Search for the cell housing the specified text and yield its (X, Y) center coordinate. 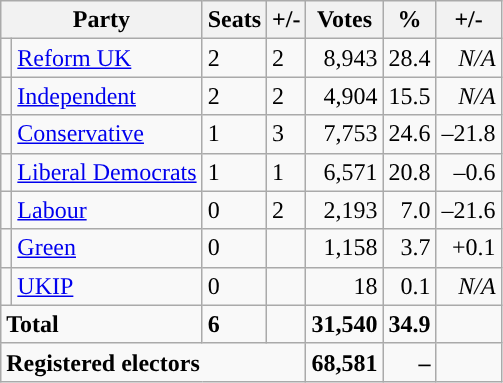
28.4 (410, 58)
–21.8 (468, 134)
Independent (107, 96)
+0.1 (468, 248)
34.9 (410, 324)
– (410, 362)
Liberal Democrats (107, 172)
% (410, 20)
3 (286, 134)
6 (234, 324)
–21.6 (468, 210)
2,193 (344, 210)
UKIP (107, 286)
Reform UK (107, 58)
Votes (344, 20)
15.5 (410, 96)
Total (102, 324)
20.8 (410, 172)
3.7 (410, 248)
Party (102, 20)
–0.6 (468, 172)
7,753 (344, 134)
Conservative (107, 134)
Seats (234, 20)
Green (107, 248)
4,904 (344, 96)
Labour (107, 210)
31,540 (344, 324)
7.0 (410, 210)
68,581 (344, 362)
18 (344, 286)
6,571 (344, 172)
0.1 (410, 286)
24.6 (410, 134)
1,158 (344, 248)
8,943 (344, 58)
Registered electors (154, 362)
